Scan for the cell matching the given text and deliver its [x, y] coordinate at center. 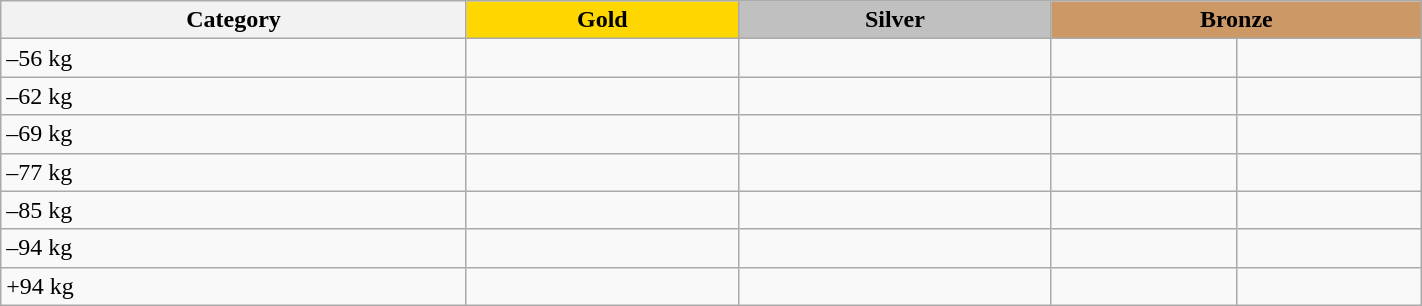
–77 kg [234, 172]
–62 kg [234, 96]
–94 kg [234, 248]
Category [234, 20]
+94 kg [234, 286]
–56 kg [234, 58]
Silver [894, 20]
–69 kg [234, 134]
Gold [602, 20]
Bronze [1236, 20]
–85 kg [234, 210]
